Provide the [x, y] coordinate of the cell's center where the given text is located.  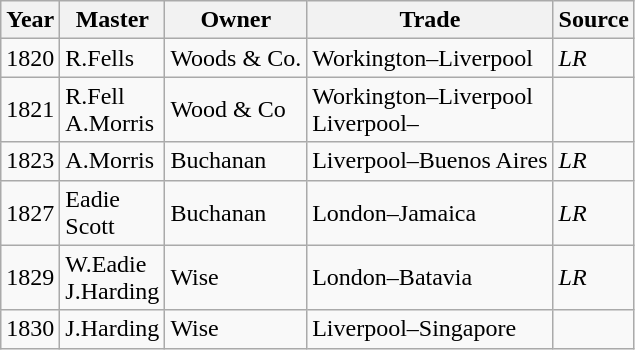
Master [112, 20]
Liverpool–Buenos Aires [430, 161]
R.Fells [112, 58]
Workington–LiverpoolLiverpool– [430, 110]
Year [30, 20]
EadieScott [112, 212]
Owner [236, 20]
1829 [30, 278]
R.FellA.Morris [112, 110]
1821 [30, 110]
1827 [30, 212]
London–Jamaica [430, 212]
London–Batavia [430, 278]
1830 [30, 329]
Woods & Co. [236, 58]
1823 [30, 161]
Trade [430, 20]
W.EadieJ.Harding [112, 278]
Source [594, 20]
A.Morris [112, 161]
Wood & Co [236, 110]
Liverpool–Singapore [430, 329]
J.Harding [112, 329]
1820 [30, 58]
Workington–Liverpool [430, 58]
